Capture the cell that displays the provided text and extract its [X, Y] central coordinate. 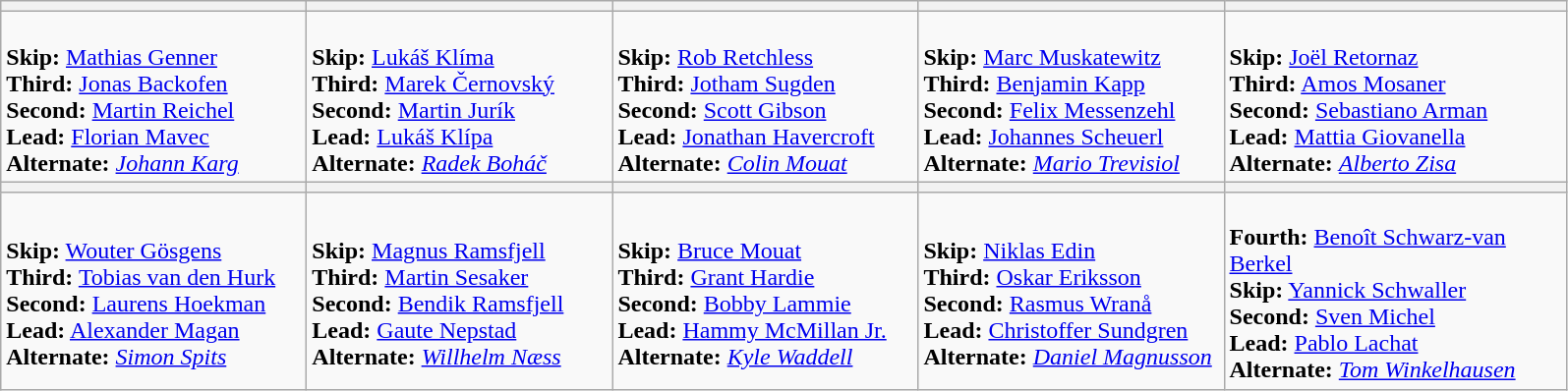
Skip: Mathias Genner Third: Jonas Backofen Second: Martin Reichel Lead: Florian Mavec Alternate: Johann Karg [153, 96]
Skip: Rob Retchless Third: Jotham Sugden Second: Scott Gibson Lead: Jonathan Havercroft Alternate: Colin Mouat [765, 96]
Fourth: Benoît Schwarz-van Berkel Skip: Yannick Schwaller Second: Sven Michel Lead: Pablo Lachat Alternate: Tom Winkelhausen [1396, 291]
Skip: Marc Muskatewitz Third: Benjamin Kapp Second: Felix Messenzehl Lead: Johannes Scheuerl Alternate: Mario Trevisiol [1072, 96]
Skip: Lukáš Klíma Third: Marek Černovský Second: Martin Jurík Lead: Lukáš Klípa Alternate: Radek Boháč [460, 96]
Skip: Joël Retornaz Third: Amos Mosaner Second: Sebastiano Arman Lead: Mattia Giovanella Alternate: Alberto Zisa [1396, 96]
Skip: Magnus Ramsfjell Third: Martin Sesaker Second: Bendik Ramsfjell Lead: Gaute Nepstad Alternate: Willhelm Næss [460, 291]
Skip: Bruce Mouat Third: Grant Hardie Second: Bobby Lammie Lead: Hammy McMillan Jr. Alternate: Kyle Waddell [765, 291]
Skip: Niklas Edin Third: Oskar Eriksson Second: Rasmus Wranå Lead: Christoffer Sundgren Alternate: Daniel Magnusson [1072, 291]
Skip: Wouter Gösgens Third: Tobias van den Hurk Second: Laurens Hoekman Lead: Alexander Magan Alternate: Simon Spits [153, 291]
